Return (X, Y) of the center of cell containing provided text 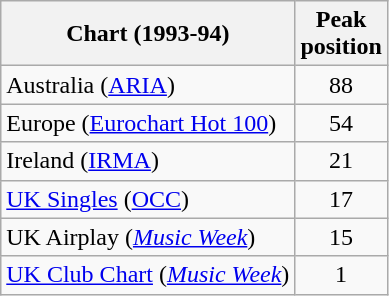
Europe (Eurochart Hot 100) (148, 123)
15 (341, 237)
21 (341, 161)
Chart (1993-94) (148, 34)
1 (341, 275)
17 (341, 199)
54 (341, 123)
Peakposition (341, 34)
Australia (ARIA) (148, 85)
88 (341, 85)
Ireland (IRMA) (148, 161)
UK Club Chart (Music Week) (148, 275)
UK Airplay (Music Week) (148, 237)
UK Singles (OCC) (148, 199)
